Output the [X, Y] coordinate of the center of the cell containing the given text.  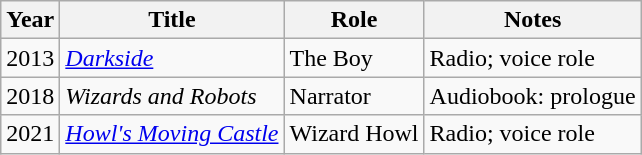
Title [172, 20]
Wizards and Robots [172, 96]
Narrator [354, 96]
Role [354, 20]
The Boy [354, 58]
2021 [30, 134]
2013 [30, 58]
Darkside [172, 58]
Audiobook: prologue [532, 96]
Notes [532, 20]
Wizard Howl [354, 134]
2018 [30, 96]
Year [30, 20]
Howl's Moving Castle [172, 134]
